Output the (X, Y) coordinate of the center of the cell containing the given text.  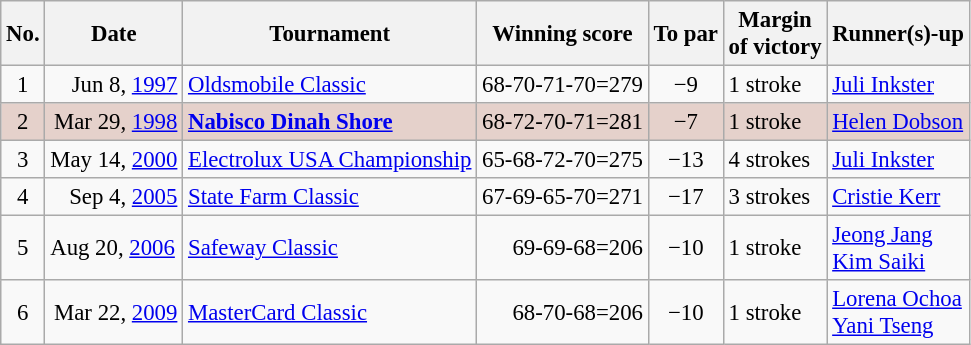
Electrolux USA Championship (330, 160)
MasterCard Classic (330, 312)
3 strokes (775, 197)
69-69-68=206 (563, 248)
4 strokes (775, 160)
Helen Dobson (898, 122)
68-70-68=206 (563, 312)
Oldsmobile Classic (330, 85)
Marginof victory (775, 34)
Date (114, 34)
68-70-71-70=279 (563, 85)
To par (686, 34)
May 14, 2000 (114, 160)
Safeway Classic (330, 248)
Runner(s)-up (898, 34)
Winning score (563, 34)
Aug 20, 2006 (114, 248)
−7 (686, 122)
−9 (686, 85)
State Farm Classic (330, 197)
67-69-65-70=271 (563, 197)
65-68-72-70=275 (563, 160)
3 (23, 160)
−17 (686, 197)
No. (23, 34)
Sep 4, 2005 (114, 197)
2 (23, 122)
Jun 8, 1997 (114, 85)
Jeong Jang Kim Saiki (898, 248)
Mar 22, 2009 (114, 312)
Mar 29, 1998 (114, 122)
5 (23, 248)
6 (23, 312)
4 (23, 197)
Lorena Ochoa Yani Tseng (898, 312)
−13 (686, 160)
Nabisco Dinah Shore (330, 122)
Cristie Kerr (898, 197)
Tournament (330, 34)
68-72-70-71=281 (563, 122)
1 (23, 85)
